Output the (x, y) coordinate of the center of the cell containing the given text.  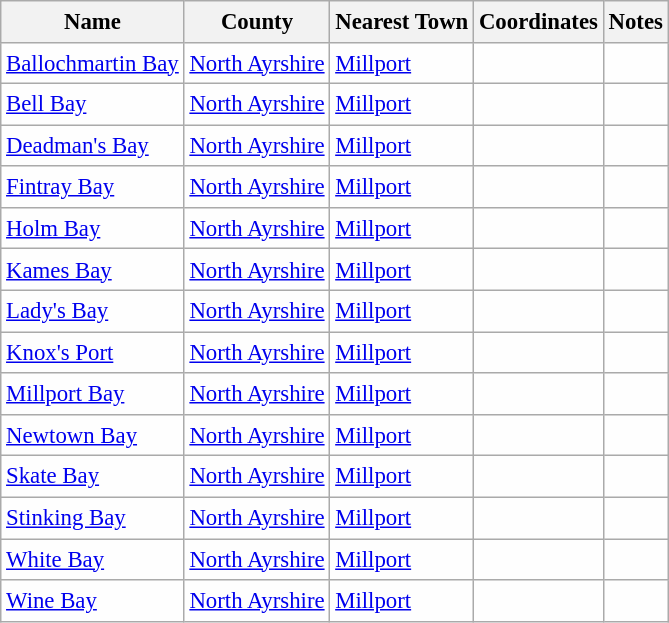
Notes (636, 22)
Skate Bay (92, 476)
Lady's Bay (92, 312)
Wine Bay (92, 600)
Ballochmartin Bay (92, 62)
Coordinates (539, 22)
Deadman's Bay (92, 146)
Newtown Bay (92, 436)
Nearest Town (402, 22)
Name (92, 22)
Bell Bay (92, 104)
County (257, 22)
Millport Bay (92, 394)
Kames Bay (92, 270)
Knox's Port (92, 352)
Holm Bay (92, 228)
Stinking Bay (92, 518)
White Bay (92, 560)
Fintray Bay (92, 186)
